Find where the given text appears and provide that cell's center as (X, Y) coordinate. 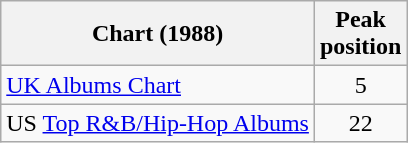
US Top R&B/Hip-Hop Albums (158, 123)
22 (360, 123)
UK Albums Chart (158, 85)
5 (360, 85)
Peakposition (360, 34)
Chart (1988) (158, 34)
